Provide the (x, y) coordinate of the cell's center where the given text is located.  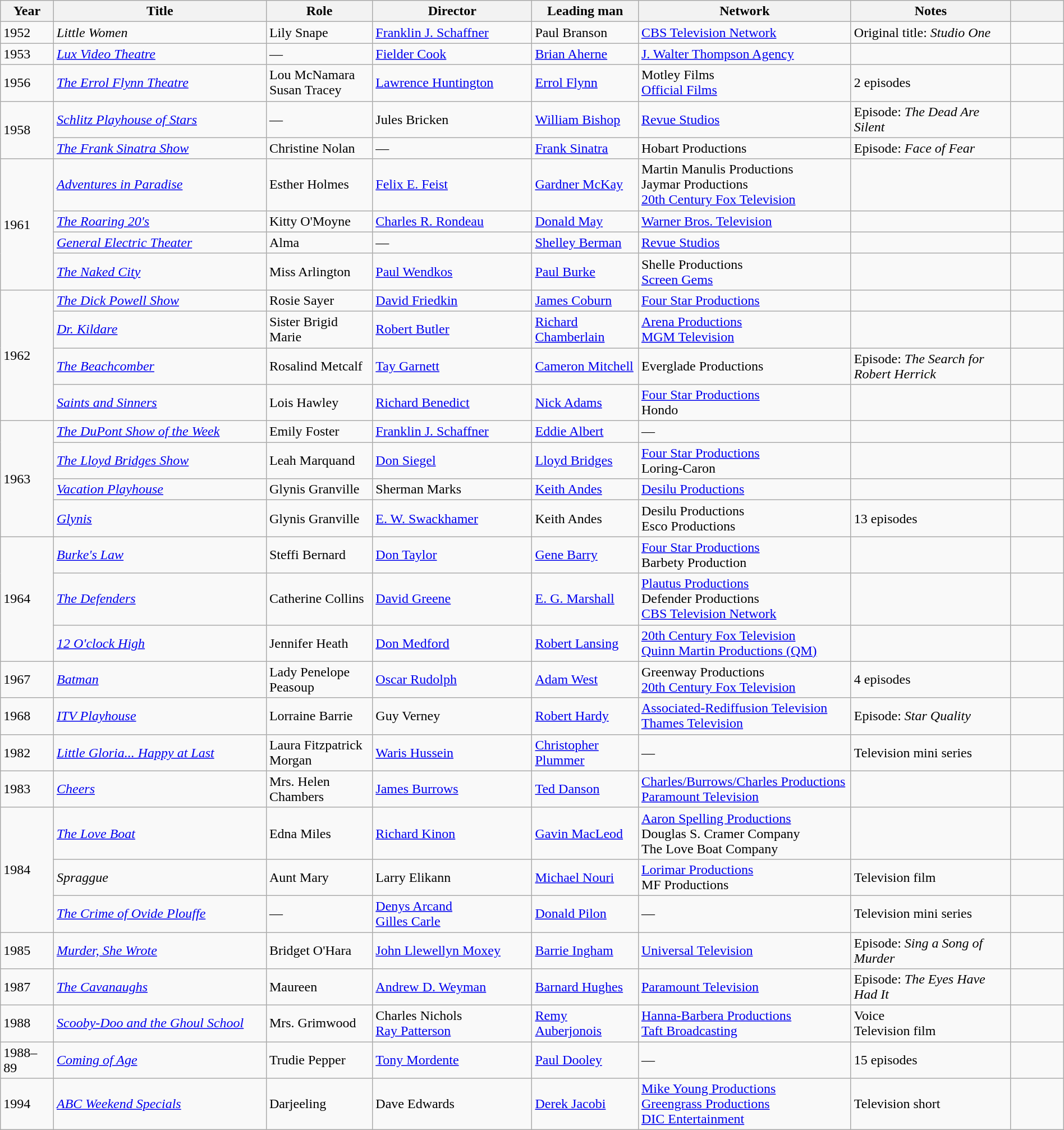
Aunt Mary (319, 877)
Glynis (159, 519)
The Crime of Ovide Plouffe (159, 914)
Lorraine Barrie (319, 716)
Dr. Kildare (159, 329)
Felix E. Feist (452, 185)
Four Star ProductionsBarbety Production (744, 555)
Lois Hawley (319, 403)
Shelle ProductionsScreen Gems (744, 272)
The Beachcomber (159, 366)
Oscar Rudolph (452, 679)
Don Siegel (452, 460)
Gardner McKay (585, 185)
Lily Snape (319, 33)
1985 (27, 950)
Adam West (585, 679)
Episode: The Eyes Have Had It (930, 987)
Little Gloria... Happy at Last (159, 752)
Guy Verney (452, 716)
Gene Barry (585, 555)
Leading man (585, 11)
Don Taylor (452, 555)
20th Century Fox TelevisionQuinn Martin Productions (QM) (744, 643)
David Greene (452, 599)
Warner Bros. Television (744, 221)
1988–89 (27, 1060)
Coming of Age (159, 1060)
Andrew D. Weyman (452, 987)
Episode: The Dead Are Silent (930, 119)
Batman (159, 679)
Richard Chamberlain (585, 329)
Fielder Cook (452, 54)
Waris Hussein (452, 752)
2 episodes (930, 83)
Schlitz Playhouse of Stars (159, 119)
Michael Nouri (585, 877)
Tony Mordente (452, 1060)
Barnard Hughes (585, 987)
Cameron Mitchell (585, 366)
Hobart Productions (744, 148)
Tay Garnett (452, 366)
Lorimar ProductionsMF Productions (744, 877)
Notes (930, 11)
Role (319, 11)
Shelley Berman (585, 243)
1988 (27, 1024)
Plautus ProductionsDefender ProductionsCBS Television Network (744, 599)
Esther Holmes (319, 185)
Don Medford (452, 643)
Miss Arlington (319, 272)
The Cavanaughs (159, 987)
Richard Kinon (452, 833)
Four Star Productions (744, 300)
Director (452, 11)
1956 (27, 83)
Frank Sinatra (585, 148)
Robert Hardy (585, 716)
VoiceTelevision film (930, 1024)
15 episodes (930, 1060)
Saints and Sinners (159, 403)
Four Star ProductionsLoring-Caron (744, 460)
Scooby-Doo and the Ghoul School (159, 1024)
Vacation Playhouse (159, 489)
Greenway Productions20th Century Fox Television (744, 679)
1987 (27, 987)
1961 (27, 225)
Associated-Rediffusion TelevisionThames Television (744, 716)
Desilu ProductionsEsco Productions (744, 519)
The Naked City (159, 272)
Christine Nolan (319, 148)
Television film (930, 877)
Arena ProductionsMGM Television (744, 329)
Remy Auberjonois (585, 1024)
Denys ArcandGilles Carle (452, 914)
James Coburn (585, 300)
Lux Video Theatre (159, 54)
Mrs. Grimwood (319, 1024)
E. W. Swackhamer (452, 519)
Paul Dooley (585, 1060)
1953 (27, 54)
General Electric Theater (159, 243)
Maureen (319, 987)
Desilu Productions (744, 489)
Leah Marquand (319, 460)
ABC Weekend Specials (159, 1104)
Richard Benedict (452, 403)
Rosalind Metcalf (319, 366)
Episode: The Search for Robert Herrick (930, 366)
Catherine Collins (319, 599)
Mike Young ProductionsGreengrass ProductionsDIC Entertainment (744, 1104)
Charles R. Rondeau (452, 221)
John Llewellyn Moxey (452, 950)
Gavin MacLeod (585, 833)
The Frank Sinatra Show (159, 148)
Brian Aherne (585, 54)
Episode: Star Quality (930, 716)
Paul Burke (585, 272)
The Defenders (159, 599)
Martin Manulis ProductionsJaymar Productions20th Century Fox Television (744, 185)
12 O'clock High (159, 643)
Aaron Spelling ProductionsDouglas S. Cramer CompanyThe Love Boat Company (744, 833)
1963 (27, 479)
Larry Elikann (452, 877)
The Love Boat (159, 833)
Mrs. Helen Chambers (319, 789)
1968 (27, 716)
Robert Butler (452, 329)
Barrie Ingham (585, 950)
The Dick Powell Show (159, 300)
Dave Edwards (452, 1104)
E. G. Marshall (585, 599)
Sister Brigid Marie (319, 329)
1958 (27, 130)
The Lloyd Bridges Show (159, 460)
1967 (27, 679)
Little Women (159, 33)
The Errol Flynn Theatre (159, 83)
J. Walter Thompson Agency (744, 54)
Errol Flynn (585, 83)
Robert Lansing (585, 643)
Jules Bricken (452, 119)
Laura Fitzpatrick Morgan (319, 752)
Lawrence Huntington (452, 83)
The DuPont Show of the Week (159, 432)
1994 (27, 1104)
1964 (27, 599)
Spraggue (159, 877)
Universal Television (744, 950)
James Burrows (452, 789)
William Bishop (585, 119)
1982 (27, 752)
Lady Penelope Peasoup (319, 679)
Network (744, 11)
Burke's Law (159, 555)
Eddie Albert (585, 432)
The Roaring 20's (159, 221)
Four Star ProductionsHondo (744, 403)
Paul Wendkos (452, 272)
Bridget O'Hara (319, 950)
1983 (27, 789)
Trudie Pepper (319, 1060)
Ted Danson (585, 789)
1984 (27, 870)
Television short (930, 1104)
Murder, She Wrote (159, 950)
Lloyd Bridges (585, 460)
David Friedkin (452, 300)
Motley FilmsOfficial Films (744, 83)
Original title: Studio One (930, 33)
Derek Jacobi (585, 1104)
Lou McNamaraSusan Tracey (319, 83)
13 episodes (930, 519)
1952 (27, 33)
Alma (319, 243)
Christopher Plummer (585, 752)
Emily Foster (319, 432)
Donald Pilon (585, 914)
Paramount Television (744, 987)
CBS Television Network (744, 33)
1962 (27, 355)
ITV Playhouse (159, 716)
Donald May (585, 221)
Darjeeling (319, 1104)
Hanna-Barbera ProductionsTaft Broadcasting (744, 1024)
Episode: Face of Fear (930, 148)
Episode: Sing a Song of Murder (930, 950)
Cheers (159, 789)
Jennifer Heath (319, 643)
Adventures in Paradise (159, 185)
Sherman Marks (452, 489)
Paul Branson (585, 33)
Charles NicholsRay Patterson (452, 1024)
Edna Miles (319, 833)
Charles/Burrows/Charles ProductionsParamount Television (744, 789)
4 episodes (930, 679)
Rosie Sayer (319, 300)
Kitty O'Moyne (319, 221)
Year (27, 11)
Nick Adams (585, 403)
Everglade Productions (744, 366)
Steffi Bernard (319, 555)
Title (159, 11)
